Output the [X, Y] coordinate of the center of the cell containing the given text.  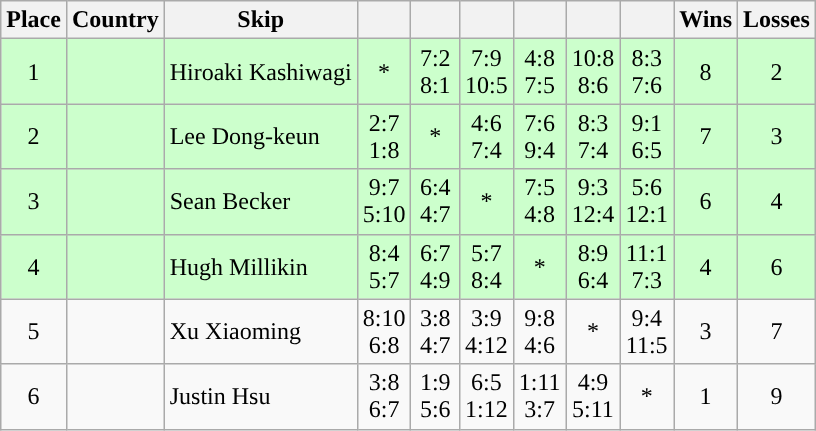
4:95:11 [593, 396]
8:3 7:6 [647, 72]
Place [34, 20]
9:312:4 [593, 202]
Justin Hsu [260, 396]
8:9 6:4 [593, 266]
8:10 6:8 [384, 332]
7:5 4:8 [540, 202]
Losses [777, 20]
3:94:12 [487, 332]
Sean Becker [260, 202]
8 [706, 72]
1:9 5:6 [436, 396]
Xu Xiaoming [260, 332]
3:8 4:7 [436, 332]
9:1 6:5 [647, 136]
9 [777, 396]
5 [34, 332]
8:4 5:7 [384, 266]
6:51:12 [487, 396]
9:75:10 [384, 202]
6:7 4:9 [436, 266]
3:8 6:7 [384, 396]
7:910:5 [487, 72]
5:612:1 [647, 202]
7:2 8:1 [436, 72]
Lee Dong-keun [260, 136]
9:8 4:6 [540, 332]
1:11 3:7 [540, 396]
4:6 7:4 [487, 136]
7:6 9:4 [540, 136]
2:7 1:8 [384, 136]
Skip [260, 20]
5:7 8:4 [487, 266]
Wins [706, 20]
11:1 7:3 [647, 266]
9:411:5 [647, 332]
Country [115, 20]
Hiroaki Kashiwagi [260, 72]
10:8 8:6 [593, 72]
6:4 4:7 [436, 202]
8:3 7:4 [593, 136]
4:8 7:5 [540, 72]
Hugh Millikin [260, 266]
